Find where the given text appears and provide that cell's center as [X, Y] coordinate. 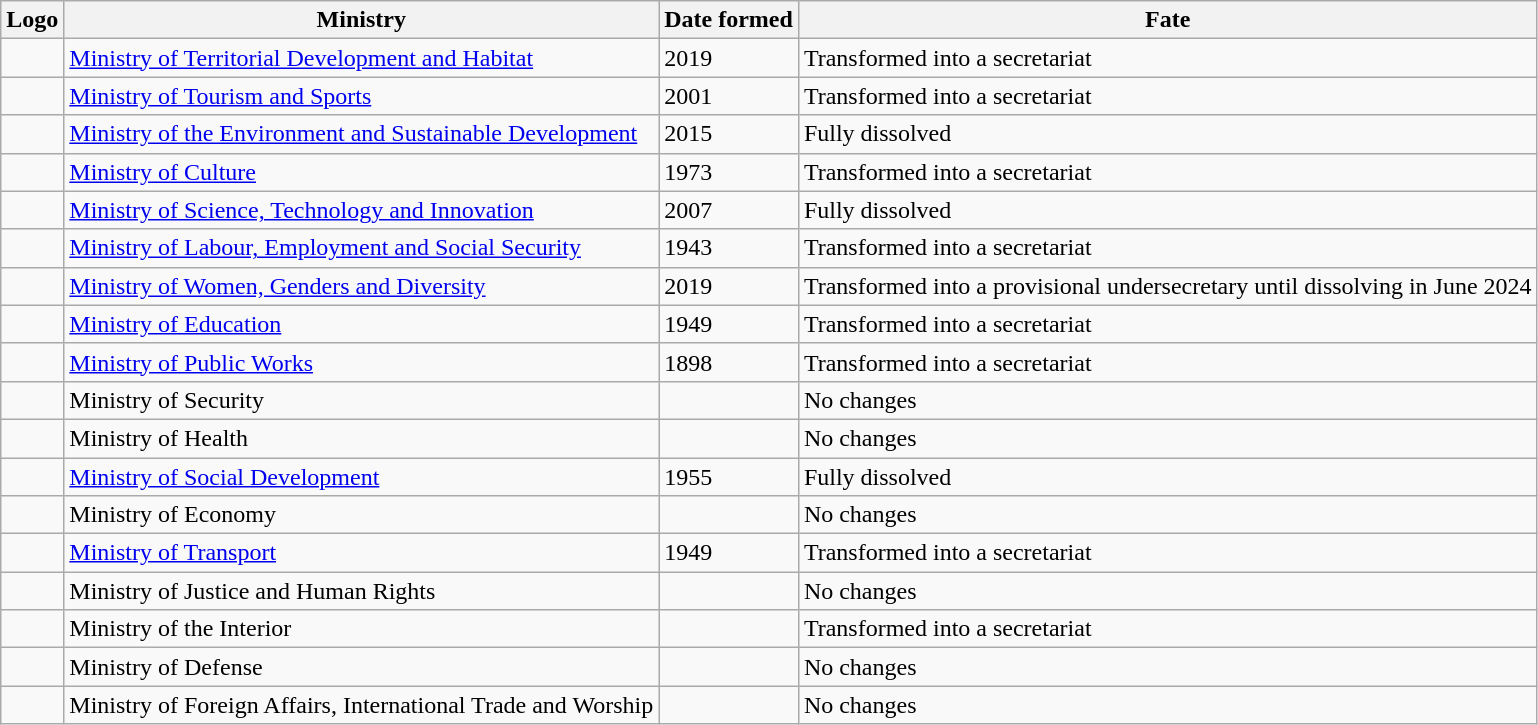
Ministry of Public Works [362, 362]
Ministry of Security [362, 400]
Ministry of Health [362, 438]
Ministry of Foreign Affairs, International Trade and Worship [362, 705]
Ministry of Women, Genders and Diversity [362, 286]
2007 [729, 210]
Ministry of Labour, Employment and Social Security [362, 248]
Ministry [362, 20]
Fate [1168, 20]
Ministry of the Interior [362, 629]
Date formed [729, 20]
Ministry of Defense [362, 667]
Ministry of the Environment and Sustainable Development [362, 134]
1943 [729, 248]
2015 [729, 134]
Ministry of Economy [362, 515]
Ministry of Tourism and Sports [362, 96]
1898 [729, 362]
Ministry of Territorial Development and Habitat [362, 58]
Ministry of Science, Technology and Innovation [362, 210]
1955 [729, 477]
Logo [32, 20]
1973 [729, 172]
2001 [729, 96]
Transformed into a provisional undersecretary until dissolving in June 2024 [1168, 286]
Ministry of Social Development [362, 477]
Ministry of Culture [362, 172]
Ministry of Transport [362, 553]
Ministry of Education [362, 324]
Ministry of Justice and Human Rights [362, 591]
